Extract the [x, y] coordinate from the center of the cell holding the provided text.  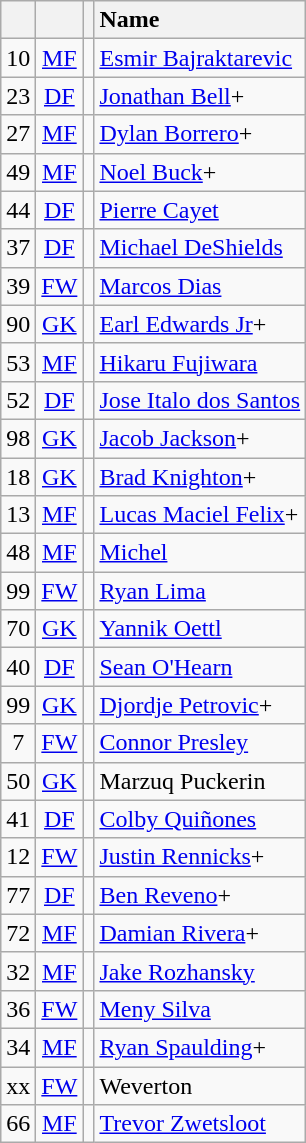
Michel [200, 553]
66 [18, 1124]
77 [18, 895]
41 [18, 819]
39 [18, 286]
Meny Silva [200, 1009]
Djordje Petrovic+ [200, 705]
Michael DeShields [200, 248]
36 [18, 1009]
32 [18, 971]
Connor Presley [200, 743]
Marzuq Puckerin [200, 781]
Colby Quiñones [200, 819]
Brad Knighton+ [200, 477]
40 [18, 667]
Weverton [200, 1085]
Trevor Zwetsloot [200, 1124]
70 [18, 629]
Ryan Spaulding+ [200, 1047]
48 [18, 553]
10 [18, 58]
Jose Italo dos Santos [200, 400]
27 [18, 134]
Ben Reveno+ [200, 895]
34 [18, 1047]
72 [18, 933]
52 [18, 400]
37 [18, 248]
49 [18, 172]
Damian Rivera+ [200, 933]
Marcos Dias [200, 286]
50 [18, 781]
Justin Rennicks+ [200, 857]
Sean O'Hearn [200, 667]
23 [18, 96]
Jacob Jackson+ [200, 438]
Esmir Bajraktarevic [200, 58]
Dylan Borrero+ [200, 134]
53 [18, 362]
7 [18, 743]
13 [18, 515]
Earl Edwards Jr+ [200, 324]
44 [18, 210]
xx [18, 1085]
90 [18, 324]
Jake Rozhansky [200, 971]
Yannik Oettl [200, 629]
12 [18, 857]
18 [18, 477]
Jonathan Bell+ [200, 96]
Noel Buck+ [200, 172]
Pierre Cayet [200, 210]
98 [18, 438]
Lucas Maciel Felix+ [200, 515]
Hikaru Fujiwara [200, 362]
Name [200, 20]
Ryan Lima [200, 591]
